For the text-containing cell, return its midpoint in [X, Y] coordinate format. 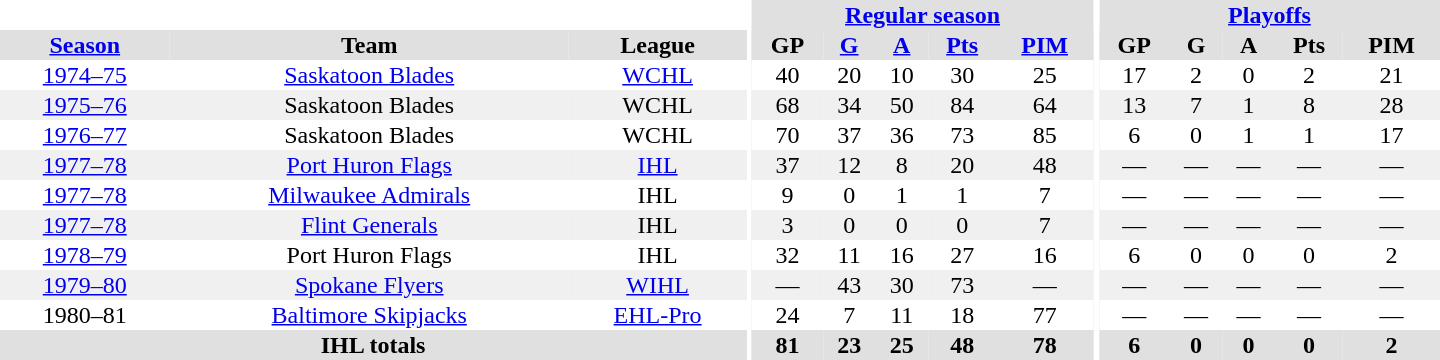
1978–79 [85, 255]
WIHL [658, 285]
21 [1392, 75]
70 [788, 135]
13 [1134, 105]
32 [788, 255]
40 [788, 75]
Baltimore Skipjacks [370, 315]
28 [1392, 105]
1979–80 [85, 285]
64 [1044, 105]
Season [85, 45]
68 [788, 105]
10 [902, 75]
34 [850, 105]
League [658, 45]
Playoffs [1270, 15]
81 [788, 345]
27 [962, 255]
Regular season [922, 15]
Team [370, 45]
1975–76 [85, 105]
1974–75 [85, 75]
23 [850, 345]
EHL-Pro [658, 315]
50 [902, 105]
77 [1044, 315]
85 [1044, 135]
84 [962, 105]
24 [788, 315]
Milwaukee Admirals [370, 195]
1976–77 [85, 135]
9 [788, 195]
18 [962, 315]
12 [850, 165]
43 [850, 285]
Spokane Flyers [370, 285]
78 [1044, 345]
1980–81 [85, 315]
Flint Generals [370, 225]
3 [788, 225]
IHL totals [373, 345]
36 [902, 135]
